Extract the [X, Y] coordinate from the center of the cell holding the provided text.  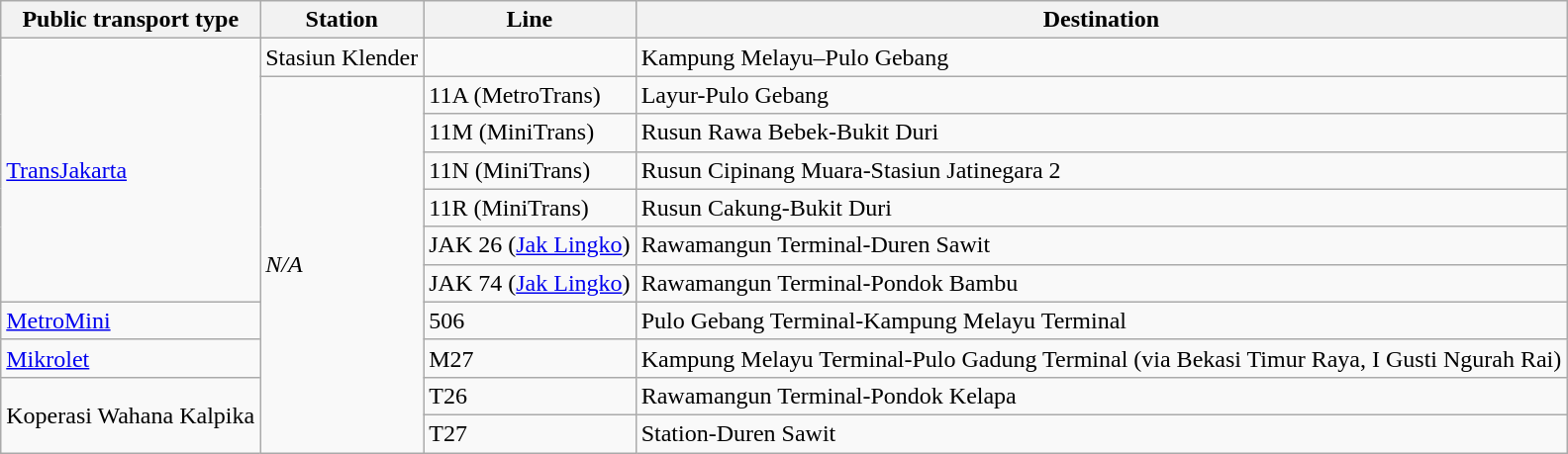
Mikrolet [131, 358]
Kampung Melayu Terminal-Pulo Gadung Terminal (via Bekasi Timur Raya, I Gusti Ngurah Rai) [1101, 358]
Destination [1101, 20]
Rawamangun Terminal-Duren Sawit [1101, 245]
T27 [530, 433]
Kampung Melayu–Pulo Gebang [1101, 57]
TransJakarta [131, 170]
Station-Duren Sawit [1101, 433]
M27 [530, 358]
11M (MiniTrans) [530, 133]
Stasiun Klender [343, 57]
Rusun Cakung-Bukit Duri [1101, 208]
Line [530, 20]
Station [343, 20]
11A (MetroTrans) [530, 95]
N/A [343, 265]
Rusun Cipinang Muara-Stasiun Jatinegara 2 [1101, 170]
Koperasi Wahana Kalpika [131, 414]
Rawamangun Terminal-Pondok Kelapa [1101, 396]
JAK 26 (Jak Lingko) [530, 245]
Pulo Gebang Terminal-Kampung Melayu Terminal [1101, 320]
JAK 74 (Jak Lingko) [530, 283]
11R (MiniTrans) [530, 208]
Rawamangun Terminal-Pondok Bambu [1101, 283]
MetroMini [131, 320]
Rusun Rawa Bebek-Bukit Duri [1101, 133]
Layur-Pulo Gebang [1101, 95]
11N (MiniTrans) [530, 170]
Public transport type [131, 20]
T26 [530, 396]
506 [530, 320]
